Output the (x, y) coordinate of the center of the cell containing the given text.  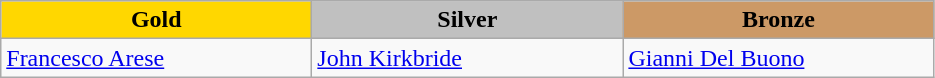
Gianni Del Buono (778, 58)
John Kirkbride (468, 58)
Silver (468, 20)
Francesco Arese (156, 58)
Bronze (778, 20)
Gold (156, 20)
